Search for the cell housing the specified text and yield its (x, y) center coordinate. 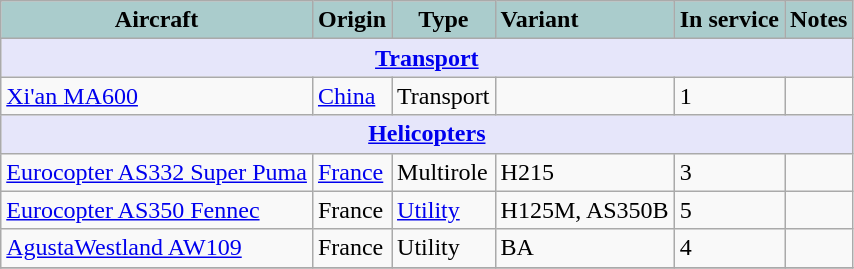
H215 (584, 172)
China (352, 96)
Xi'an MA600 (157, 96)
In service (729, 20)
Origin (352, 20)
5 (729, 210)
Aircraft (157, 20)
AgustaWestland AW109 (157, 248)
H125M, AS350B (584, 210)
Notes (819, 20)
3 (729, 172)
Multirole (444, 172)
Variant (584, 20)
BA (584, 248)
4 (729, 248)
Eurocopter AS332 Super Puma (157, 172)
Helicopters (427, 134)
1 (729, 96)
Type (444, 20)
Eurocopter AS350 Fennec (157, 210)
